From the cell containing the given text, extract its center point as [x, y] coordinate. 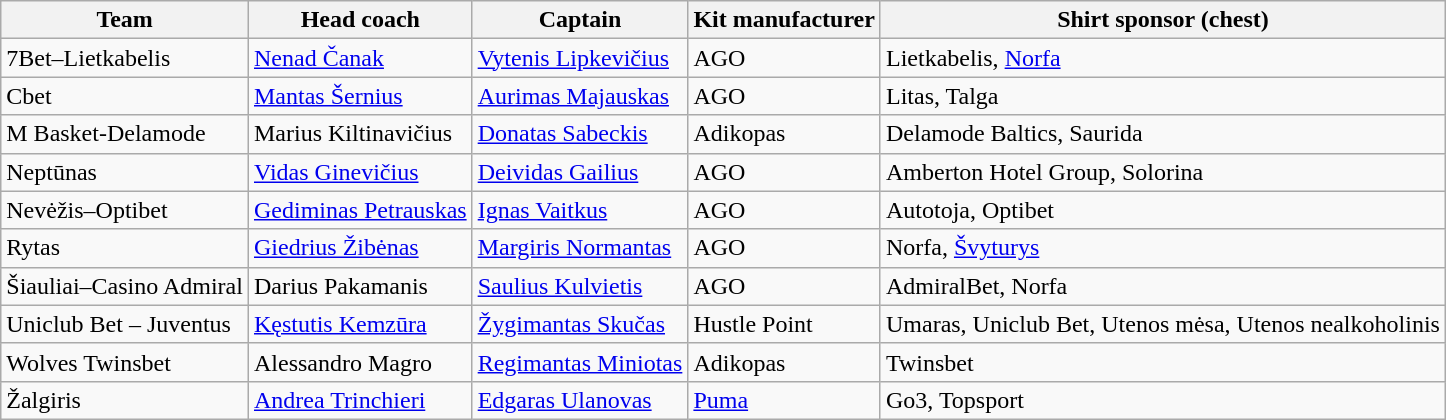
Nenad Čanak [360, 58]
Nevėžis–Optibet [125, 210]
Delamode Baltics, Saurida [1162, 134]
Andrea Trinchieri [360, 400]
Donatas Sabeckis [580, 134]
Twinsbet [1162, 362]
Aurimas Majauskas [580, 96]
Neptūnas [125, 172]
Gediminas Petrauskas [360, 210]
Cbet [125, 96]
Shirt sponsor (chest) [1162, 20]
AdmiralBet, Norfa [1162, 286]
Head coach [360, 20]
Norfa, Švyturys [1162, 248]
Marius Kiltinavičius [360, 134]
Alessandro Magro [360, 362]
Uniclub Bet – Juventus [125, 324]
Wolves Twinsbet [125, 362]
Saulius Kulvietis [580, 286]
Deividas Gailius [580, 172]
Šiauliai–Casino Admiral [125, 286]
Go3, Topsport [1162, 400]
Giedrius Žibėnas [360, 248]
Ignas Vaitkus [580, 210]
Team [125, 20]
Rytas [125, 248]
Darius Pakamanis [360, 286]
7Bet–Lietkabelis [125, 58]
Vidas Ginevičius [360, 172]
Lietkabelis, Norfa [1162, 58]
Žygimantas Skučas [580, 324]
Edgaras Ulanovas [580, 400]
Margiris Normantas [580, 248]
Hustle Point [784, 324]
Autotoja, Optibet [1162, 210]
Captain [580, 20]
Puma [784, 400]
Regimantas Miniotas [580, 362]
Kęstutis Kemzūra [360, 324]
M Basket-Delamode [125, 134]
Litas, Talga [1162, 96]
Kit manufacturer [784, 20]
Žalgiris [125, 400]
Umaras, Uniclub Bet, Utenos mėsa, Utenos nealkoholinis [1162, 324]
Mantas Šernius [360, 96]
Vytenis Lipkevičius [580, 58]
Amberton Hotel Group, Solorina [1162, 172]
